Return the [X, Y] coordinate for the center point of the cell that contains the specified text.  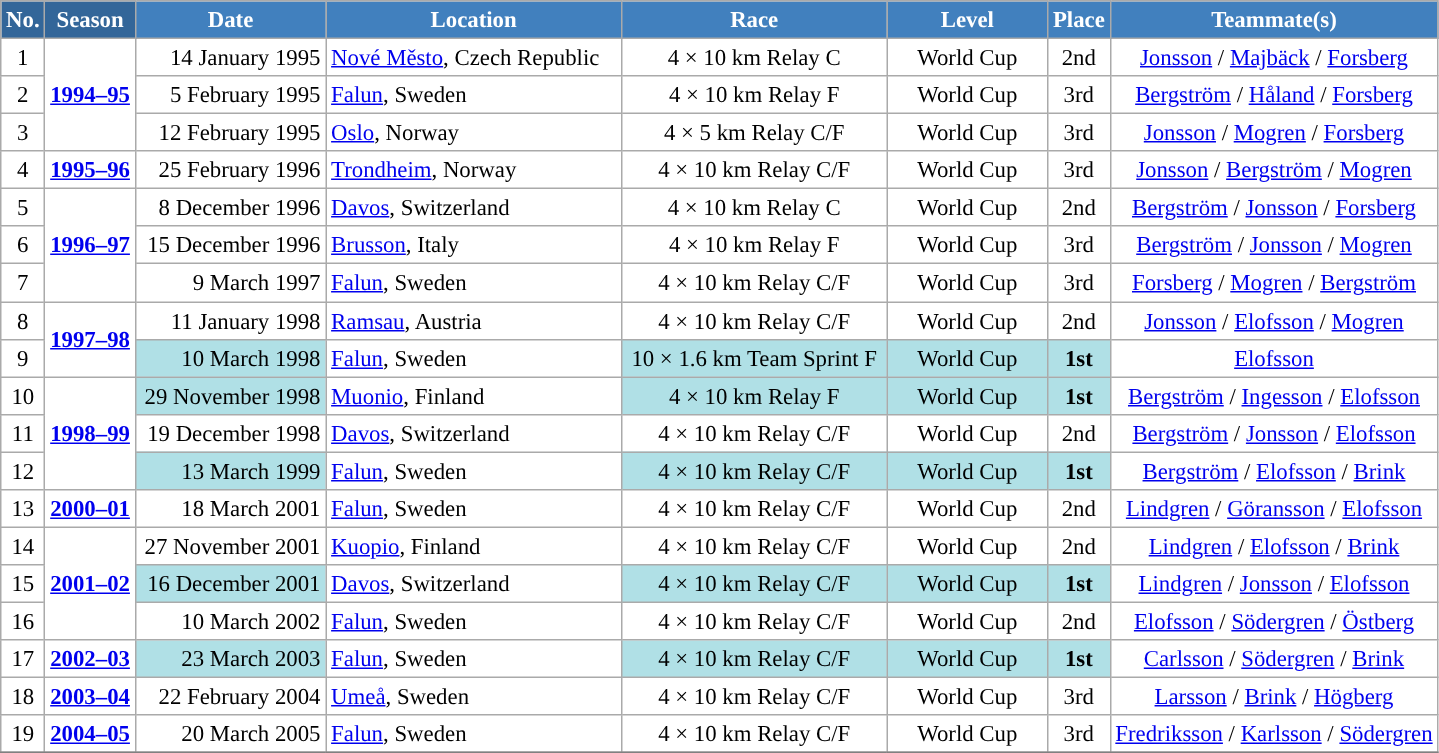
13 [23, 509]
2 [23, 95]
Bergström / Jonsson / Forsberg [1274, 208]
13 March 1999 [230, 471]
19 December 1998 [230, 433]
Brusson, Italy [474, 245]
15 [23, 584]
11 January 1998 [230, 321]
Lindgren / Göransson / Elofsson [1274, 509]
2003–04 [90, 697]
1997–98 [90, 340]
14 January 1995 [230, 58]
15 December 1996 [230, 245]
22 February 2004 [230, 697]
Carlsson / Södergren / Brink [1274, 659]
2000–01 [90, 509]
12 February 1995 [230, 133]
Level [968, 20]
Lindgren / Elofsson / Brink [1274, 546]
Elofsson [1274, 358]
2001–02 [90, 584]
Place [1079, 20]
20 March 2005 [230, 734]
16 December 2001 [230, 584]
Forsberg / Mogren / Bergström [1274, 283]
Season [90, 20]
4 [23, 170]
1998–99 [90, 434]
1 [23, 58]
Jonsson / Bergström / Mogren [1274, 170]
12 [23, 471]
Location [474, 20]
18 March 2001 [230, 509]
18 [23, 697]
16 [23, 621]
Muonio, Finland [474, 396]
Umeå, Sweden [474, 697]
19 [23, 734]
7 [23, 283]
11 [23, 433]
10 [23, 396]
Bergström / Ingesson / Elofsson [1274, 396]
Bergström / Elofsson / Brink [1274, 471]
1996–97 [90, 246]
Race [754, 20]
Bergström / Håland / Forsberg [1274, 95]
Jonsson / Mogren / Forsberg [1274, 133]
3 [23, 133]
Elofsson / Södergren / Östberg [1274, 621]
Teammate(s) [1274, 20]
8 December 1996 [230, 208]
17 [23, 659]
Larsson / Brink / Högberg [1274, 697]
Bergström / Jonsson / Mogren [1274, 245]
29 November 1998 [230, 396]
10 × 1.6 km Team Sprint F [754, 358]
Jonsson / Majbäck / Forsberg [1274, 58]
No. [23, 20]
Date [230, 20]
25 February 1996 [230, 170]
9 [23, 358]
Trondheim, Norway [474, 170]
Ramsau, Austria [474, 321]
Nové Město, Czech Republic [474, 58]
23 March 2003 [230, 659]
5 [23, 208]
1995–96 [90, 170]
5 February 1995 [230, 95]
14 [23, 546]
6 [23, 245]
10 March 1998 [230, 358]
Fredriksson / Karlsson / Södergren [1274, 734]
8 [23, 321]
Kuopio, Finland [474, 546]
2002–03 [90, 659]
Oslo, Norway [474, 133]
4 × 5 km Relay C/F [754, 133]
Lindgren / Jonsson / Elofsson [1274, 584]
9 March 1997 [230, 283]
27 November 2001 [230, 546]
Bergström / Jonsson / Elofsson [1274, 433]
1994–95 [90, 96]
Jonsson / Elofsson / Mogren [1274, 321]
2004–05 [90, 734]
10 March 2002 [230, 621]
